Return (x, y) of the center of cell containing provided text 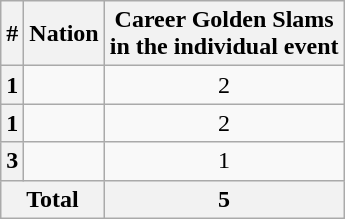
3 (12, 161)
Total (52, 199)
Nation (64, 34)
Career Golden Slamsin the individual event (224, 34)
5 (224, 199)
# (12, 34)
